Search for the cell housing the specified text and yield its [X, Y] center coordinate. 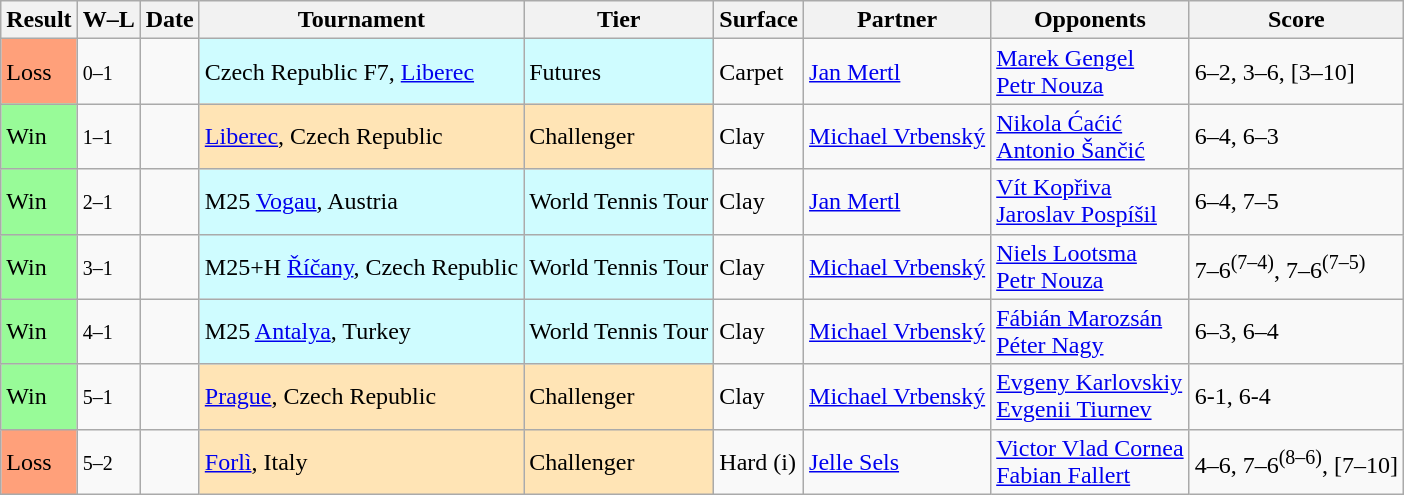
6-1, 6-4 [1296, 396]
M25 Vogau, Austria [361, 202]
6–2, 3–6, [3–10] [1296, 72]
Forlì, Italy [361, 462]
Tier [619, 20]
M25 Antalya, Turkey [361, 332]
Result [39, 20]
Tournament [361, 20]
Futures [619, 72]
Fábián Marozsán Péter Nagy [1090, 332]
Niels Lootsma Petr Nouza [1090, 266]
Nikola Ćaćić Antonio Šančić [1090, 136]
Prague, Czech Republic [361, 396]
M25+H Říčany, Czech Republic [361, 266]
1–1 [108, 136]
6–4, 7–5 [1296, 202]
6–3, 6–4 [1296, 332]
Liberec, Czech Republic [361, 136]
7–6(7–4), 7–6(7–5) [1296, 266]
Hard (i) [759, 462]
3–1 [108, 266]
6–4, 6–3 [1296, 136]
Vít Kopřiva Jaroslav Pospíšil [1090, 202]
Score [1296, 20]
Jelle Sels [898, 462]
Victor Vlad Cornea Fabian Fallert [1090, 462]
Carpet [759, 72]
2–1 [108, 202]
Czech Republic F7, Liberec [361, 72]
Partner [898, 20]
4–6, 7–6(8–6), [7–10] [1296, 462]
Marek Gengel Petr Nouza [1090, 72]
5–2 [108, 462]
Date [170, 20]
4–1 [108, 332]
Surface [759, 20]
5–1 [108, 396]
Opponents [1090, 20]
Evgeny Karlovskiy Evgenii Tiurnev [1090, 396]
0–1 [108, 72]
W–L [108, 20]
